Capture the cell that displays the provided text and extract its [x, y] central coordinate. 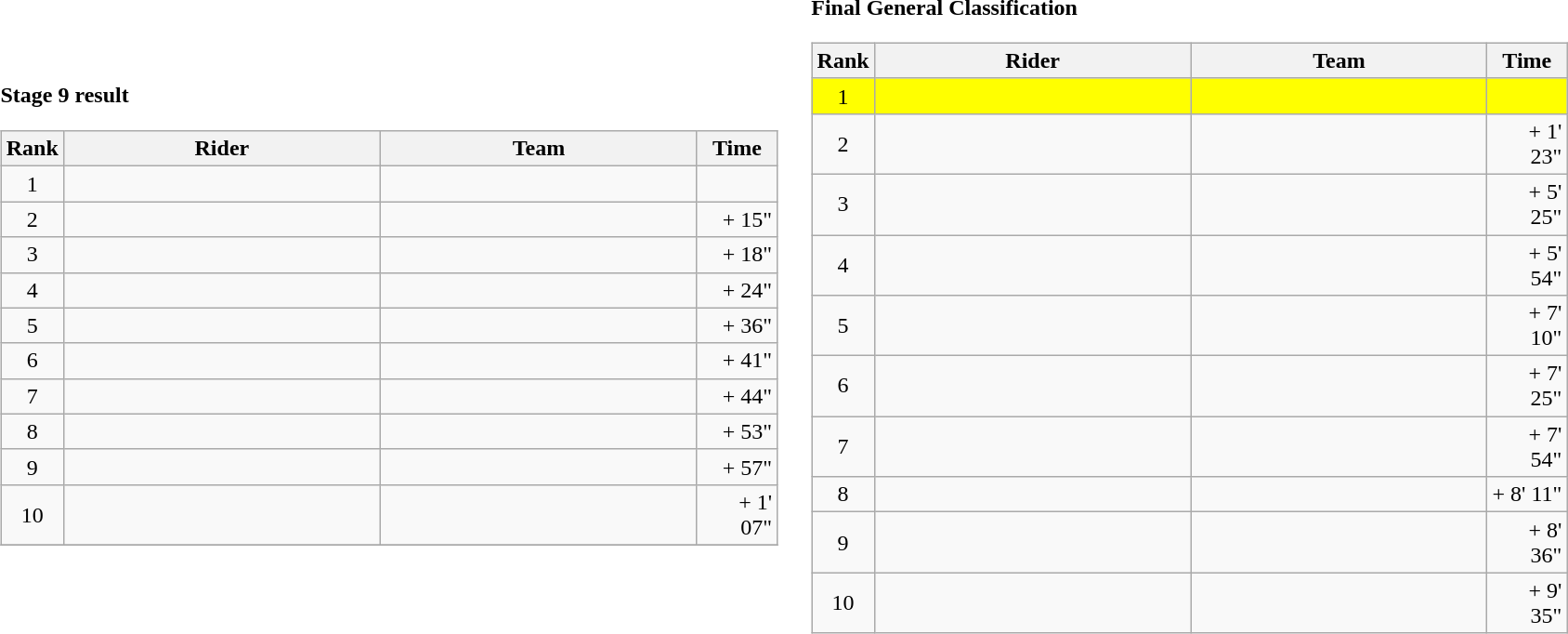
+ 15" [737, 219]
+ 5' 54" [1527, 264]
+ 57" [737, 467]
+ 1' 07" [737, 515]
+ 8' 36" [1527, 543]
+ 53" [737, 431]
+ 1' 23" [1527, 143]
+ 36" [737, 325]
+ 5' 25" [1527, 205]
+ 18" [737, 255]
+ 41" [737, 361]
+ 8' 11" [1527, 495]
+ 24" [737, 290]
+ 9' 35" [1527, 602]
+ 7' 25" [1527, 387]
+ 44" [737, 396]
+ 7' 54" [1527, 446]
+ 7' 10" [1527, 325]
